Determine the [x, y] coordinate at the center of the cell enclosing the given text.  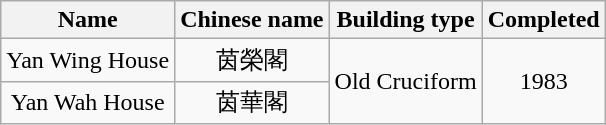
Yan Wing House [88, 60]
Chinese name [252, 20]
Old Cruciform [406, 82]
Yan Wah House [88, 102]
Building type [406, 20]
1983 [544, 82]
Completed [544, 20]
茵榮閣 [252, 60]
Name [88, 20]
茵華閣 [252, 102]
